Output the (x, y) coordinate of the center of the cell containing the given text.  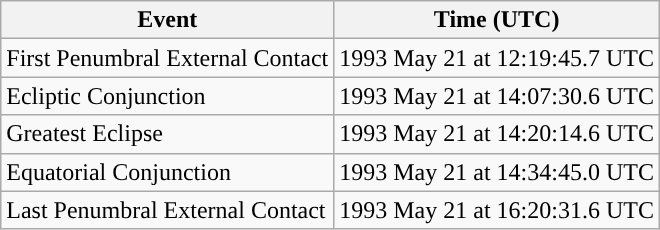
Last Penumbral External Contact (168, 210)
1993 May 21 at 14:34:45.0 UTC (497, 172)
Time (UTC) (497, 20)
Ecliptic Conjunction (168, 96)
1993 May 21 at 14:20:14.6 UTC (497, 134)
1993 May 21 at 16:20:31.6 UTC (497, 210)
Equatorial Conjunction (168, 172)
1993 May 21 at 12:19:45.7 UTC (497, 58)
Greatest Eclipse (168, 134)
Event (168, 20)
First Penumbral External Contact (168, 58)
1993 May 21 at 14:07:30.6 UTC (497, 96)
